Capture the cell that displays the provided text and extract its [x, y] central coordinate. 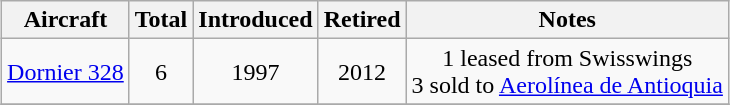
6 [161, 72]
Retired [362, 20]
Total [161, 20]
2012 [362, 72]
1 leased from Swisswings 3 sold to Aerolínea de Antioquia [567, 72]
Notes [567, 20]
Aircraft [66, 20]
Introduced [256, 20]
Dornier 328 [66, 72]
1997 [256, 72]
